Pinpoint the cell where the given text exists, returning its [X, Y] midpoint coordinate. 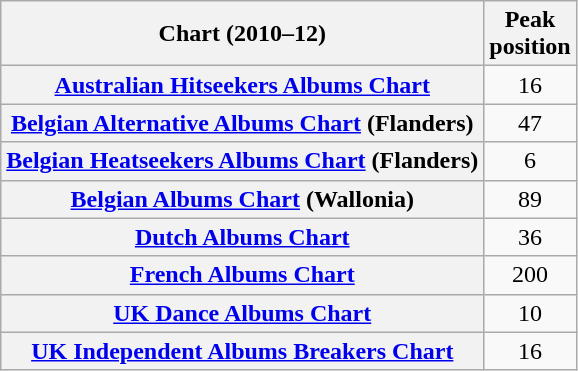
6 [530, 161]
36 [530, 237]
Peakposition [530, 34]
UK Dance Albums Chart [242, 313]
47 [530, 123]
Belgian Albums Chart (Wallonia) [242, 199]
Dutch Albums Chart [242, 237]
Chart (2010–12) [242, 34]
Belgian Heatseekers Albums Chart (Flanders) [242, 161]
UK Independent Albums Breakers Chart [242, 351]
89 [530, 199]
Australian Hitseekers Albums Chart [242, 85]
200 [530, 275]
French Albums Chart [242, 275]
10 [530, 313]
Belgian Alternative Albums Chart (Flanders) [242, 123]
